From the cell containing the given text, extract its center point as (X, Y) coordinate. 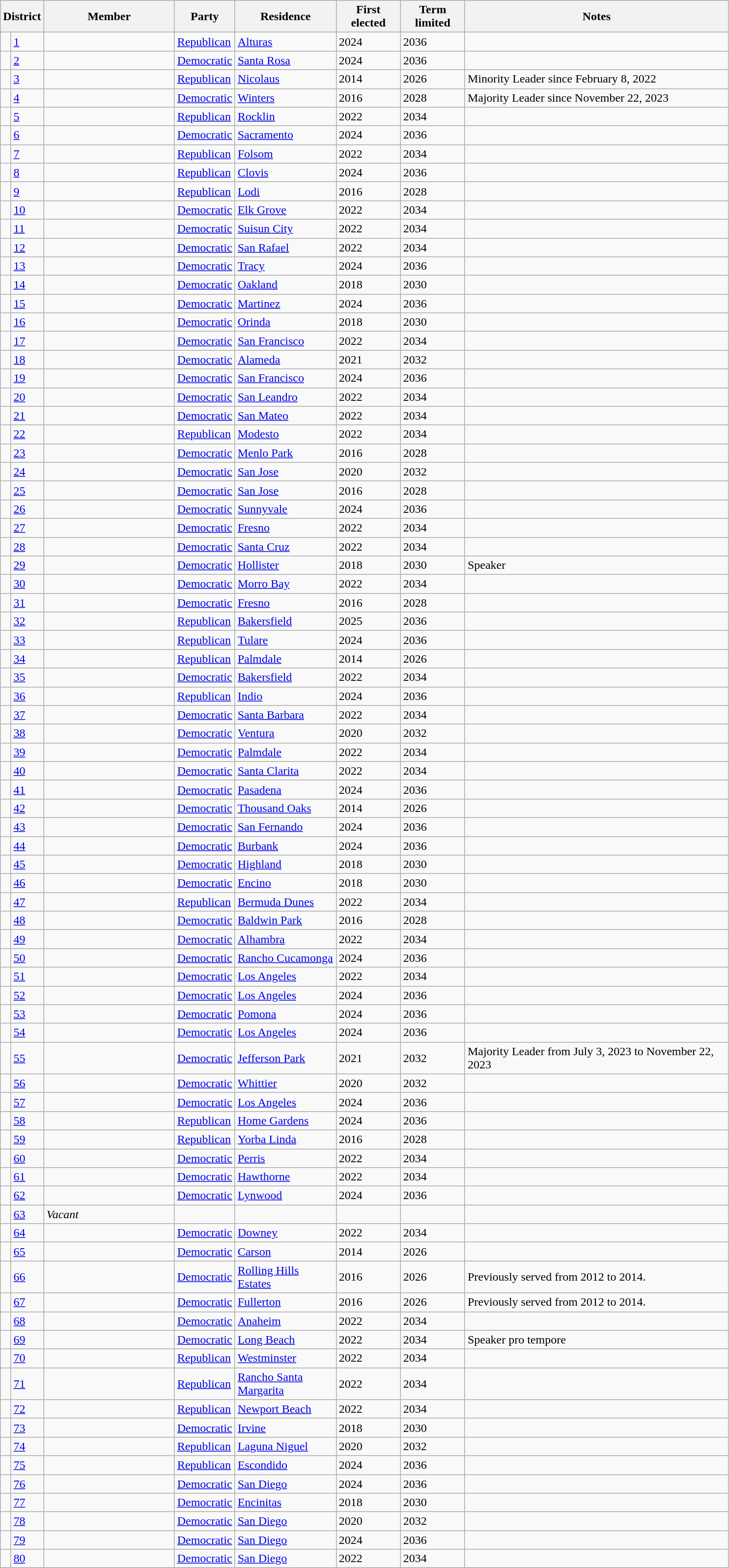
Lodi (285, 191)
Oakland (285, 285)
Nicolaus (285, 79)
77 (28, 1503)
26 (28, 509)
32 (28, 621)
22 (28, 434)
Pasadena (285, 789)
28 (28, 547)
Majority Leader from July 3, 2023 to November 22, 2023 (596, 1058)
62 (28, 1196)
11 (28, 228)
27 (28, 528)
Santa Rosa (285, 60)
Laguna Niguel (285, 1446)
Newport Beach (285, 1409)
Hawthorne (285, 1177)
Baldwin Park (285, 921)
Indio (285, 696)
12 (28, 247)
Suisun City (285, 228)
Member (109, 17)
Thousand Oaks (285, 808)
54 (28, 1033)
Notes (596, 17)
5 (28, 116)
Highland (285, 865)
38 (28, 733)
29 (28, 565)
San Mateo (285, 416)
Alturas (285, 42)
35 (28, 677)
Minority Leader since February 8, 2022 (596, 79)
Alameda (285, 360)
41 (28, 789)
46 (28, 883)
50 (28, 958)
47 (28, 902)
49 (28, 939)
42 (28, 808)
67 (28, 1302)
58 (28, 1120)
Rolling Hills Estates (285, 1277)
13 (28, 266)
San Fernando (285, 827)
4 (28, 98)
Fullerton (285, 1302)
District (22, 17)
53 (28, 1014)
75 (28, 1465)
Home Gardens (285, 1120)
Long Beach (285, 1340)
78 (28, 1521)
20 (28, 397)
72 (28, 1409)
18 (28, 360)
Irvine (285, 1428)
66 (28, 1277)
8 (28, 172)
44 (28, 845)
Morro Bay (285, 584)
Hollister (285, 565)
7 (28, 154)
Vacant (109, 1214)
14 (28, 285)
24 (28, 472)
71 (28, 1383)
30 (28, 584)
52 (28, 995)
63 (28, 1214)
43 (28, 827)
40 (28, 771)
Majority Leader since November 22, 2023 (596, 98)
23 (28, 453)
16 (28, 322)
3 (28, 79)
64 (28, 1233)
61 (28, 1177)
Whittier (285, 1083)
Sacramento (285, 135)
Santa Clarita (285, 771)
59 (28, 1139)
6 (28, 135)
Encinitas (285, 1503)
25 (28, 490)
Jefferson Park (285, 1058)
57 (28, 1102)
Encino (285, 883)
31 (28, 603)
73 (28, 1428)
Ventura (285, 733)
Clovis (285, 172)
Tracy (285, 266)
39 (28, 752)
17 (28, 341)
36 (28, 696)
Tulare (285, 640)
45 (28, 865)
Winters (285, 98)
2 (28, 60)
Party (204, 17)
Martinez (285, 304)
51 (28, 977)
Downey (285, 1233)
Rocklin (285, 116)
19 (28, 378)
Anaheim (285, 1321)
2025 (368, 621)
San Leandro (285, 397)
10 (28, 210)
55 (28, 1058)
Santa Cruz (285, 547)
Menlo Park (285, 453)
Yorba Linda (285, 1139)
9 (28, 191)
74 (28, 1446)
33 (28, 640)
Rancho Santa Margarita (285, 1383)
San Rafael (285, 247)
Term limited (432, 17)
70 (28, 1358)
Santa Barbara (285, 715)
56 (28, 1083)
21 (28, 416)
Westminster (285, 1358)
Orinda (285, 322)
68 (28, 1321)
First elected (368, 17)
34 (28, 659)
60 (28, 1158)
Pomona (285, 1014)
80 (28, 1559)
Carson (285, 1252)
Rancho Cucamonga (285, 958)
76 (28, 1484)
15 (28, 304)
Residence (285, 17)
Speaker pro tempore (596, 1340)
Elk Grove (285, 210)
37 (28, 715)
Speaker (596, 565)
Burbank (285, 845)
Bermuda Dunes (285, 902)
Folsom (285, 154)
Perris (285, 1158)
79 (28, 1540)
Escondido (285, 1465)
Alhambra (285, 939)
Sunnyvale (285, 509)
Modesto (285, 434)
1 (28, 42)
65 (28, 1252)
Lynwood (285, 1196)
48 (28, 921)
69 (28, 1340)
